Pinpoint the cell where the given text exists, returning its [x, y] midpoint coordinate. 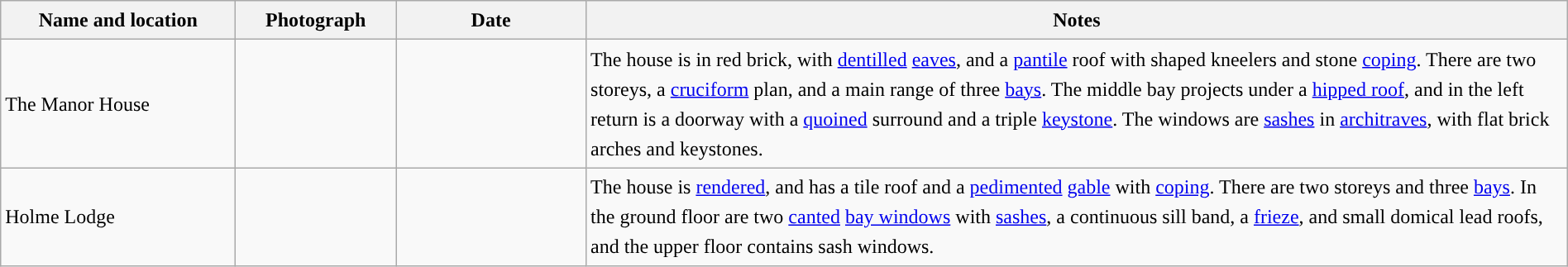
Name and location [118, 20]
The Manor House [118, 104]
Notes [1077, 20]
Holme Lodge [118, 217]
Date [491, 20]
Photograph [316, 20]
